Locate the cell with the specified text and output its [x, y] center coordinate. 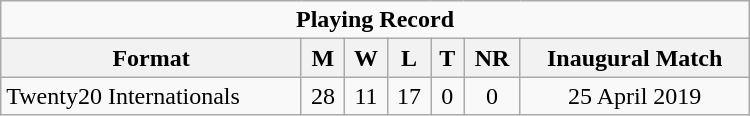
11 [366, 96]
28 [322, 96]
Playing Record [375, 20]
Inaugural Match [634, 58]
W [366, 58]
L [410, 58]
T [448, 58]
25 April 2019 [634, 96]
M [322, 58]
Format [152, 58]
17 [410, 96]
Twenty20 Internationals [152, 96]
NR [492, 58]
